Search for the cell housing the specified text and yield its [X, Y] center coordinate. 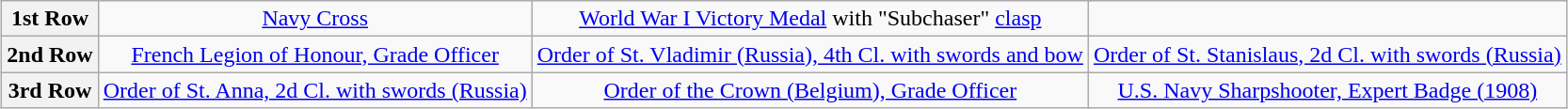
Navy Cross [314, 19]
3rd Row [50, 90]
World War I Victory Medal with "Subchaser" clasp [809, 19]
Order of St. Anna, 2d Cl. with swords (Russia) [314, 90]
French Legion of Honour, Grade Officer [314, 54]
2nd Row [50, 54]
Order of the Crown (Belgium), Grade Officer [809, 90]
Order of St. Stanislaus, 2d Cl. with swords (Russia) [1327, 54]
Order of St. Vladimir (Russia), 4th Cl. with swords and bow [809, 54]
U.S. Navy Sharpshooter, Expert Badge (1908) [1327, 90]
1st Row [50, 19]
